Return the (x, y) coordinate for the center point of the cell that contains the specified text.  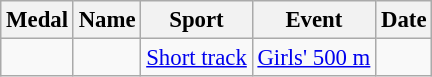
Sport (196, 20)
Medal (38, 20)
Short track (196, 58)
Name (107, 20)
Date (404, 20)
Event (314, 20)
Girls' 500 m (314, 58)
